Extract the (X, Y) coordinate from the center of the cell holding the provided text.  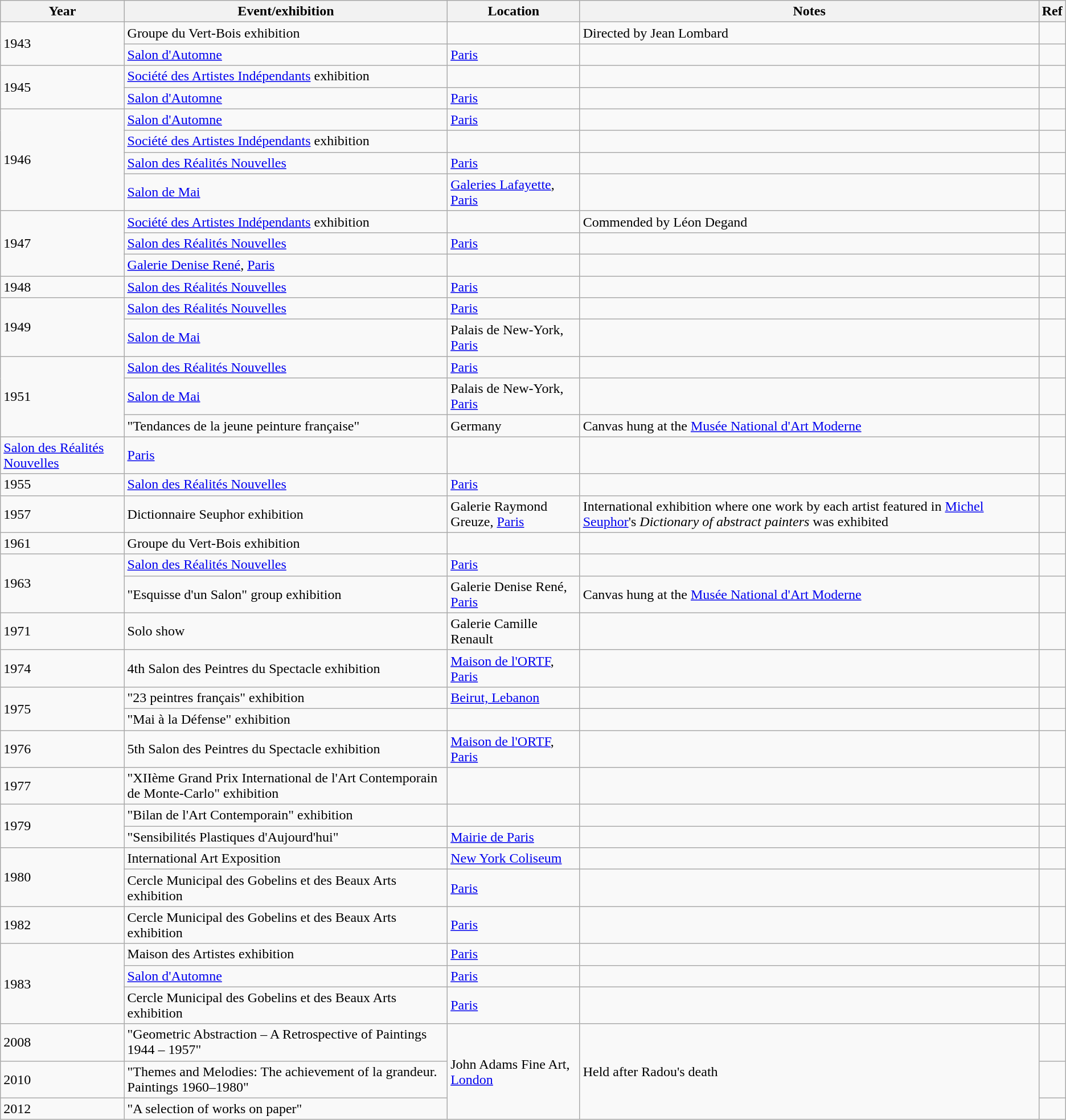
Galeries Lafayette, Paris (514, 192)
1945 (63, 87)
Beirut, Lebanon (514, 698)
1961 (63, 543)
1976 (63, 748)
"A selection of works on paper" (286, 1109)
2010 (63, 1080)
1948 (63, 286)
"XIIème Grand Prix International de l'Art Contemporain de Monte-Carlo" exhibition (286, 786)
New York Coliseum (514, 859)
1949 (63, 327)
International exhibition where one work by each artist featured in Michel Seuphor's Dictionary of abstract painters was exhibited (809, 514)
1974 (63, 668)
"23 peintres français" exhibition (286, 698)
Held after Radou's death (809, 1072)
"Tendances de la jeune peinture française" (286, 426)
Maison des Artistes exhibition (286, 954)
1980 (63, 877)
"Esquisse d'un Salon" group exhibition (286, 594)
Solo show (286, 631)
Commended by Léon Degand (809, 221)
1975 (63, 708)
1951 (63, 396)
1983 (63, 984)
2008 (63, 1042)
Dictionnaire Seuphor exhibition (286, 514)
Event/exhibition (286, 11)
Directed by Jean Lombard (809, 33)
"Themes and Melodies: The achievement of la grandeur. Paintings 1960–1980" (286, 1080)
1963 (63, 583)
1957 (63, 514)
1946 (63, 159)
1943 (63, 44)
Ref (1052, 11)
1977 (63, 786)
Germany (514, 426)
Notes (809, 11)
1979 (63, 826)
4th Salon des Peintres du Spectacle exhibition (286, 668)
"Sensibilités Plastiques d'Aujourd'hui" (286, 837)
"Bilan de l'Art Contemporain" exhibition (286, 815)
Mairie de Paris (514, 837)
Galerie Raymond Greuze, Paris (514, 514)
5th Salon des Peintres du Spectacle exhibition (286, 748)
"Mai à la Défense" exhibition (286, 719)
1947 (63, 243)
"Geometric Abstraction – A Retrospective of Paintings 1944 – 1957" (286, 1042)
1971 (63, 631)
John Adams Fine Art, London (514, 1072)
2012 (63, 1109)
1982 (63, 925)
Galerie Camille Renault (514, 631)
Location (514, 11)
International Art Exposition (286, 859)
1955 (63, 485)
Year (63, 11)
